Extract the (x, y) coordinate from the center of the cell holding the provided text.  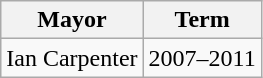
2007–2011 (202, 58)
Term (202, 20)
Ian Carpenter (72, 58)
Mayor (72, 20)
